Identify which cell holds the provided text, then report its [x, y] central coordinate. 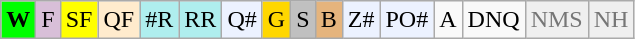
PO# [407, 20]
Q# [242, 20]
SF [79, 20]
QF [119, 20]
DNQ [494, 20]
F [48, 20]
RR [200, 20]
Z# [361, 20]
A [448, 20]
G [276, 20]
NMS [556, 20]
B [328, 20]
#R [160, 20]
NH [611, 20]
S [303, 20]
W [18, 20]
